From the cell containing the given text, extract its center point as (x, y) coordinate. 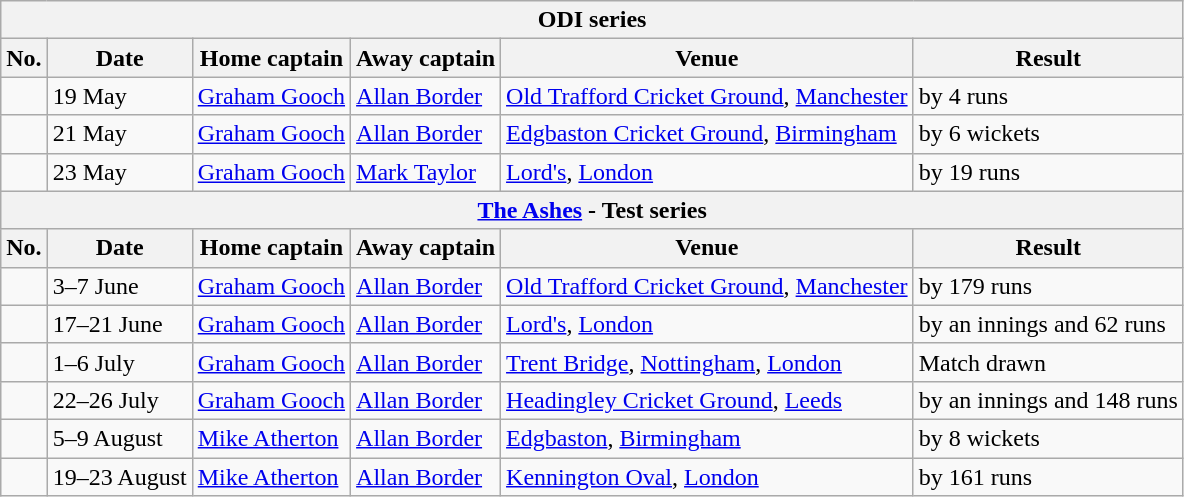
Mark Taylor (426, 172)
by 6 wickets (1048, 134)
Kennington Oval, London (708, 477)
by an innings and 62 runs (1048, 324)
21 May (120, 134)
22–26 July (120, 400)
19–23 August (120, 477)
Match drawn (1048, 362)
Headingley Cricket Ground, Leeds (708, 400)
by 161 runs (1048, 477)
17–21 June (120, 324)
Edgbaston, Birmingham (708, 438)
by 19 runs (1048, 172)
by an innings and 148 runs (1048, 400)
23 May (120, 172)
by 8 wickets (1048, 438)
Trent Bridge, Nottingham, London (708, 362)
1–6 July (120, 362)
by 4 runs (1048, 96)
5–9 August (120, 438)
by 179 runs (1048, 286)
Edgbaston Cricket Ground, Birmingham (708, 134)
3–7 June (120, 286)
19 May (120, 96)
ODI series (592, 20)
The Ashes - Test series (592, 210)
